Provide the (X, Y) coordinate of the cell's center where the given text is located.  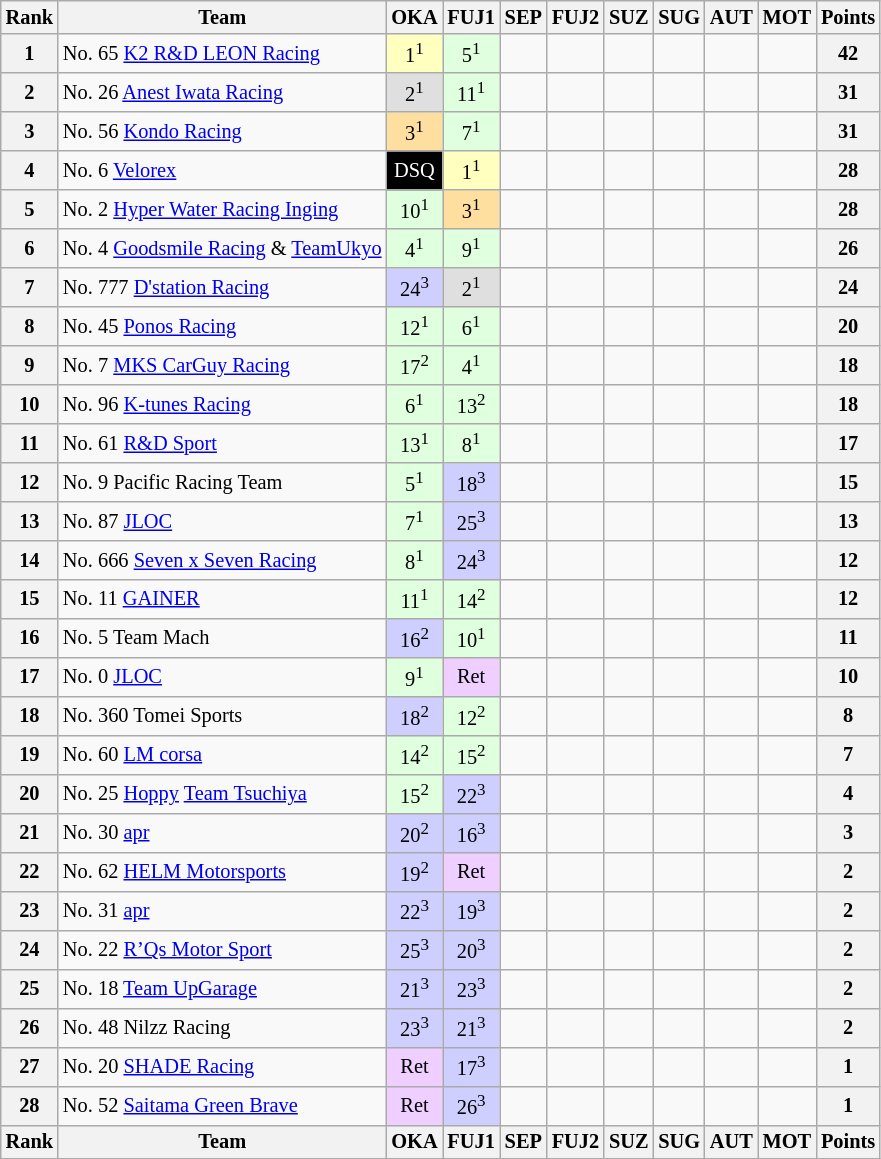
163 (472, 832)
22 (30, 872)
23 (30, 910)
No. 52 Saitama Green Brave (222, 1106)
6 (30, 248)
No. 20 SHADE Racing (222, 1066)
No. 87 JLOC (222, 520)
42 (848, 54)
172 (414, 366)
No. 56 Kondo Racing (222, 132)
132 (472, 404)
No. 65 K2 R&D LEON Racing (222, 54)
No. 11 GAINER (222, 598)
193 (472, 910)
No. 62 HELM Motorsports (222, 872)
9 (30, 366)
162 (414, 638)
No. 5 Team Mach (222, 638)
27 (30, 1066)
14 (30, 560)
19 (30, 754)
No. 31 apr (222, 910)
No. 25 Hoppy Team Tsuchiya (222, 794)
192 (414, 872)
182 (414, 716)
No. 30 apr (222, 832)
No. 22 R’Qs Motor Sport (222, 950)
No. 60 LM corsa (222, 754)
No. 9 Pacific Racing Team (222, 482)
No. 45 Ponos Racing (222, 326)
173 (472, 1066)
25 (30, 988)
5 (30, 210)
No. 48 Nilzz Racing (222, 1028)
183 (472, 482)
No. 96 K-tunes Racing (222, 404)
121 (414, 326)
No. 666 Seven x Seven Racing (222, 560)
No. 777 D'station Racing (222, 288)
122 (472, 716)
No. 61 R&D Sport (222, 444)
No. 4 Goodsmile Racing & TeamUkyo (222, 248)
DSQ (414, 170)
No. 0 JLOC (222, 676)
203 (472, 950)
No. 2 Hyper Water Racing Inging (222, 210)
No. 6 Velorex (222, 170)
263 (472, 1106)
202 (414, 832)
16 (30, 638)
No. 26 Anest Iwata Racing (222, 92)
131 (414, 444)
No. 360 Tomei Sports (222, 716)
No. 18 Team UpGarage (222, 988)
No. 7 MKS CarGuy Racing (222, 366)
